Return [x, y] of the center of cell containing provided text 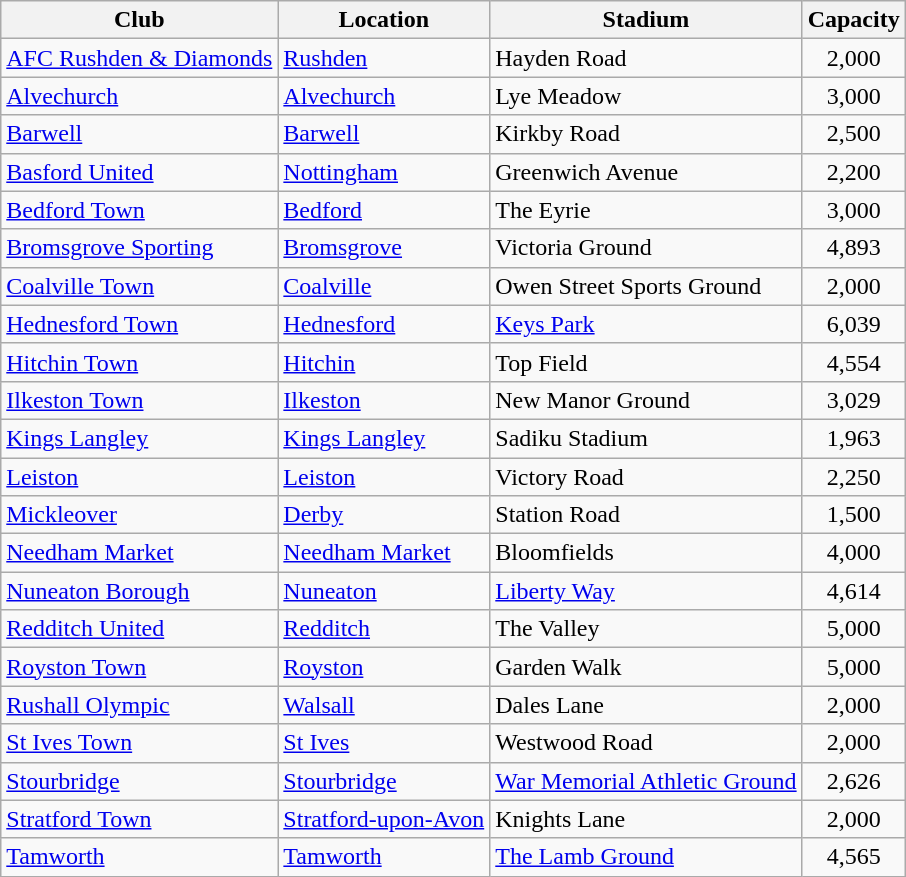
Hitchin Town [140, 362]
Hayden Road [646, 58]
The Eyrie [646, 210]
Bromsgrove Sporting [140, 248]
Rushden [384, 58]
1,963 [854, 438]
Hitchin [384, 362]
Royston [384, 667]
3,029 [854, 400]
Nottingham [384, 172]
Bromsgrove [384, 248]
Royston Town [140, 667]
St Ives Town [140, 743]
4,893 [854, 248]
2,200 [854, 172]
Club [140, 20]
Location [384, 20]
Victoria Ground [646, 248]
St Ives [384, 743]
New Manor Ground [646, 400]
Knights Lane [646, 819]
Capacity [854, 20]
Walsall [384, 705]
Derby [384, 515]
The Valley [646, 629]
Ilkeston [384, 400]
Coalville [384, 286]
Redditch [384, 629]
Stratford-upon-Avon [384, 819]
4,000 [854, 553]
Station Road [646, 515]
Basford United [140, 172]
2,626 [854, 781]
Nuneaton [384, 591]
Bedford Town [140, 210]
The Lamb Ground [646, 857]
Top Field [646, 362]
Bedford [384, 210]
Mickleover [140, 515]
Lye Meadow [646, 96]
4,614 [854, 591]
4,565 [854, 857]
2,250 [854, 477]
Garden Walk [646, 667]
Dales Lane [646, 705]
Coalville Town [140, 286]
2,500 [854, 134]
Kirkby Road [646, 134]
Bloomfields [646, 553]
Ilkeston Town [140, 400]
Keys Park [646, 324]
War Memorial Athletic Ground [646, 781]
Greenwich Avenue [646, 172]
Liberty Way [646, 591]
Hednesford [384, 324]
Nuneaton Borough [140, 591]
Sadiku Stadium [646, 438]
Stadium [646, 20]
Westwood Road [646, 743]
Owen Street Sports Ground [646, 286]
AFC Rushden & Diamonds [140, 58]
6,039 [854, 324]
Hednesford Town [140, 324]
Stratford Town [140, 819]
Rushall Olympic [140, 705]
1,500 [854, 515]
Redditch United [140, 629]
4,554 [854, 362]
Victory Road [646, 477]
